Provide the [x, y] coordinate of the cell's center where the given text is located.  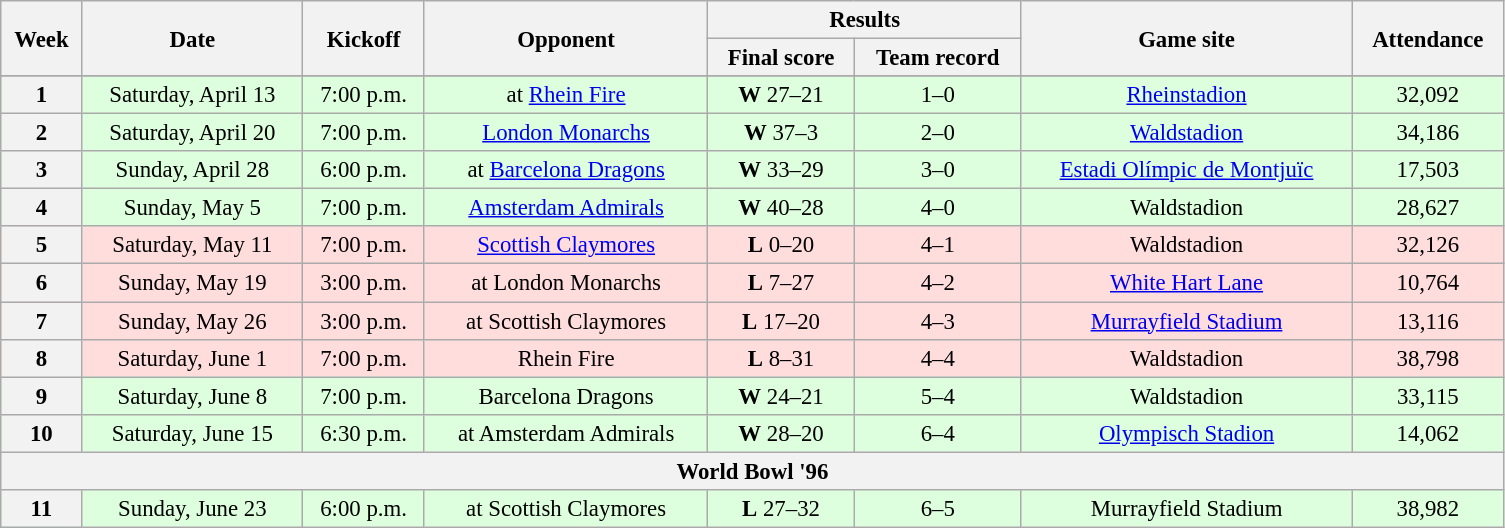
17,503 [1428, 170]
Barcelona Dragons [566, 396]
L 8–31 [781, 358]
Week [42, 38]
38,982 [1428, 509]
at London Monarchs [566, 283]
11 [42, 509]
W 27–21 [781, 95]
8 [42, 358]
32,126 [1428, 245]
6 [42, 283]
4–0 [938, 208]
L 7–27 [781, 283]
L 27–32 [781, 509]
4–1 [938, 245]
3–0 [938, 170]
L 0–20 [781, 245]
Final score [781, 58]
Date [192, 38]
Game site [1186, 38]
Estadi Olímpic de Montjuïc [1186, 170]
W 33–29 [781, 170]
6–5 [938, 509]
Saturday, June 1 [192, 358]
9 [42, 396]
Saturday, June 15 [192, 433]
Olympisch Stadion [1186, 433]
W 37–3 [781, 133]
Saturday, June 8 [192, 396]
32,092 [1428, 95]
Sunday, April 28 [192, 170]
White Hart Lane [1186, 283]
W 40–28 [781, 208]
Saturday, April 20 [192, 133]
Attendance [1428, 38]
1–0 [938, 95]
Saturday, May 11 [192, 245]
Sunday, June 23 [192, 509]
London Monarchs [566, 133]
2 [42, 133]
6:30 p.m. [364, 433]
W 24–21 [781, 396]
at Rhein Fire [566, 95]
Rheinstadion [1186, 95]
Opponent [566, 38]
4–4 [938, 358]
Amsterdam Admirals [566, 208]
10,764 [1428, 283]
Results [865, 20]
Scottish Claymores [566, 245]
33,115 [1428, 396]
14,062 [1428, 433]
38,798 [1428, 358]
5 [42, 245]
4–3 [938, 321]
Sunday, May 5 [192, 208]
L 17–20 [781, 321]
at Amsterdam Admirals [566, 433]
Team record [938, 58]
7 [42, 321]
34,186 [1428, 133]
13,116 [1428, 321]
Saturday, April 13 [192, 95]
W 28–20 [781, 433]
4–2 [938, 283]
1 [42, 95]
World Bowl '96 [752, 471]
Sunday, May 26 [192, 321]
Kickoff [364, 38]
2–0 [938, 133]
3 [42, 170]
at Barcelona Dragons [566, 170]
28,627 [1428, 208]
10 [42, 433]
Sunday, May 19 [192, 283]
Rhein Fire [566, 358]
6–4 [938, 433]
4 [42, 208]
5–4 [938, 396]
